Return [X, Y] of the center of cell containing provided text 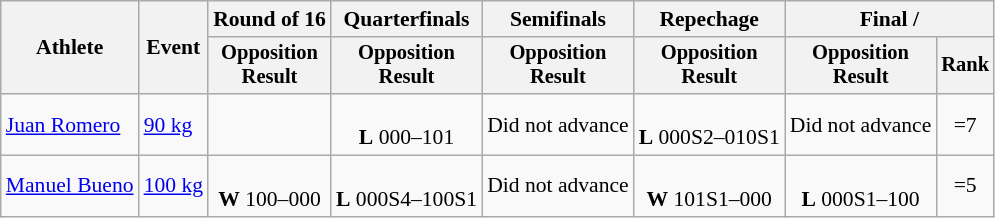
Juan Romero [70, 124]
Athlete [70, 48]
Quarterfinals [406, 19]
Semifinals [558, 19]
100 kg [174, 186]
Repechage [710, 19]
=7 [965, 124]
W 100–000 [270, 186]
W 101S1–000 [710, 186]
90 kg [174, 124]
L 000–101 [406, 124]
Round of 16 [270, 19]
L 000S2–010S1 [710, 124]
Rank [965, 66]
L 000S4–100S1 [406, 186]
Final / [890, 19]
Manuel Bueno [70, 186]
L 000S1–100 [861, 186]
Event [174, 48]
=5 [965, 186]
